Return [x, y] of the center of cell containing provided text 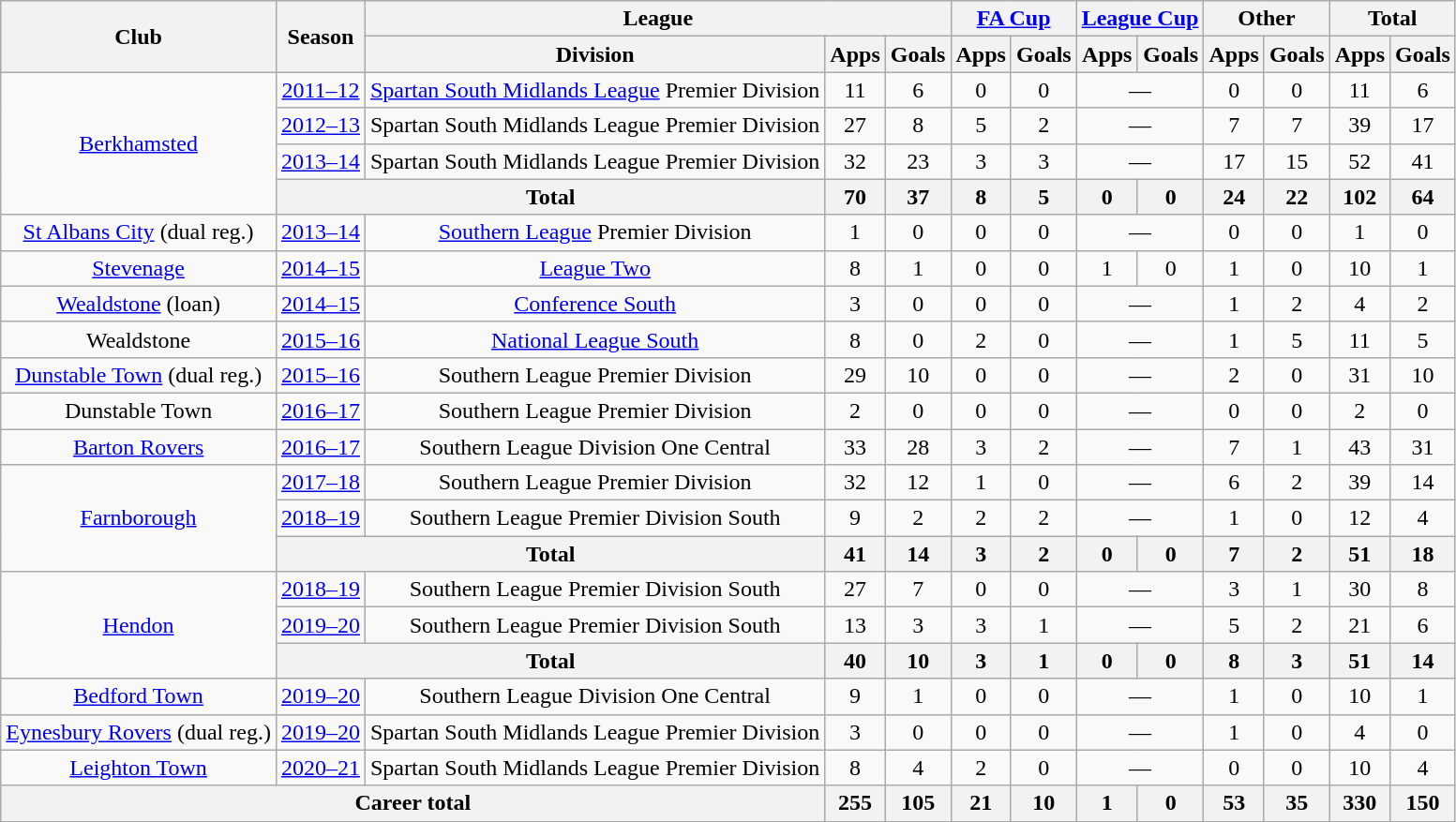
League Two [594, 268]
70 [855, 197]
League [658, 19]
33 [855, 447]
29 [855, 375]
18 [1423, 554]
Wealdstone [139, 339]
102 [1359, 197]
24 [1234, 197]
40 [855, 661]
30 [1359, 590]
13 [855, 625]
Division [594, 54]
28 [918, 447]
Eynesbury Rovers (dual reg.) [139, 732]
League Cup [1140, 19]
Dunstable Town (dual reg.) [139, 375]
Season [321, 37]
64 [1423, 197]
53 [1234, 803]
Barton Rovers [139, 447]
Berkhamsted [139, 143]
255 [855, 803]
22 [1297, 197]
2012–13 [321, 126]
St Albans City (dual reg.) [139, 232]
Club [139, 37]
2011–12 [321, 90]
330 [1359, 803]
Wealdstone (loan) [139, 304]
National League South [594, 339]
23 [918, 161]
Hendon [139, 625]
Farnborough [139, 518]
Conference South [594, 304]
Stevenage [139, 268]
Career total [413, 803]
52 [1359, 161]
Bedford Town [139, 696]
15 [1297, 161]
2017–18 [321, 483]
Leighton Town [139, 768]
105 [918, 803]
FA Cup [1013, 19]
35 [1297, 803]
150 [1423, 803]
2020–21 [321, 768]
37 [918, 197]
Dunstable Town [139, 411]
43 [1359, 447]
Other [1267, 19]
